Determine the (x, y) coordinate at the center of the cell enclosing the given text.  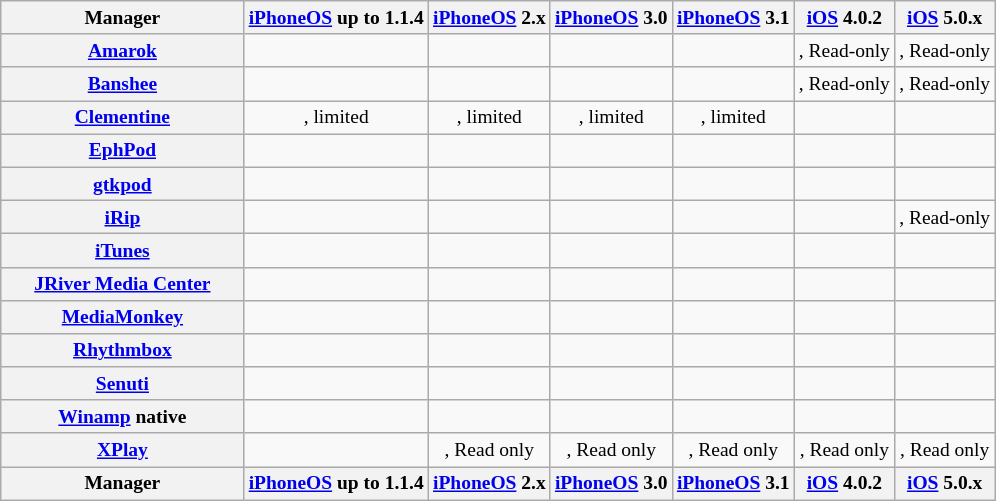
gtkpod (122, 184)
iTunes (122, 250)
Rhythmbox (122, 350)
Winamp native (122, 416)
MediaMonkey (122, 316)
Senuti (122, 384)
Banshee (122, 84)
Amarok (122, 50)
XPlay (122, 450)
iRip (122, 216)
Clementine (122, 118)
EphPod (122, 150)
JRiver Media Center (122, 284)
